Extract the [x, y] coordinate from the center of the cell holding the provided text.  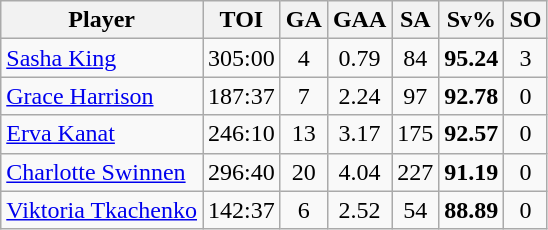
92.57 [472, 134]
Erva Kanat [102, 134]
Sv% [472, 20]
175 [416, 134]
TOI [242, 20]
6 [304, 210]
20 [304, 172]
246:10 [242, 134]
142:37 [242, 210]
95.24 [472, 58]
Sasha King [102, 58]
SA [416, 20]
4 [304, 58]
0.79 [359, 58]
4.04 [359, 172]
Player [102, 20]
296:40 [242, 172]
13 [304, 134]
GAA [359, 20]
SO [526, 20]
305:00 [242, 58]
227 [416, 172]
2.52 [359, 210]
187:37 [242, 96]
GA [304, 20]
3 [526, 58]
84 [416, 58]
Charlotte Swinnen [102, 172]
3.17 [359, 134]
88.89 [472, 210]
54 [416, 210]
91.19 [472, 172]
Grace Harrison [102, 96]
2.24 [359, 96]
7 [304, 96]
Viktoria Tkachenko [102, 210]
92.78 [472, 96]
97 [416, 96]
